Return the (X, Y) coordinate for the center point of the cell that contains the specified text.  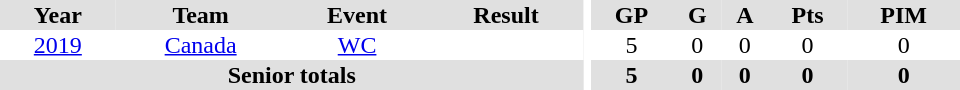
PIM (904, 15)
2019 (58, 45)
GP (631, 15)
Senior totals (292, 75)
Canada (201, 45)
Year (58, 15)
Team (201, 15)
WC (358, 45)
Pts (808, 15)
Result (506, 15)
G (698, 15)
Event (358, 15)
A (745, 15)
